Capture the cell that displays the provided text and extract its (X, Y) central coordinate. 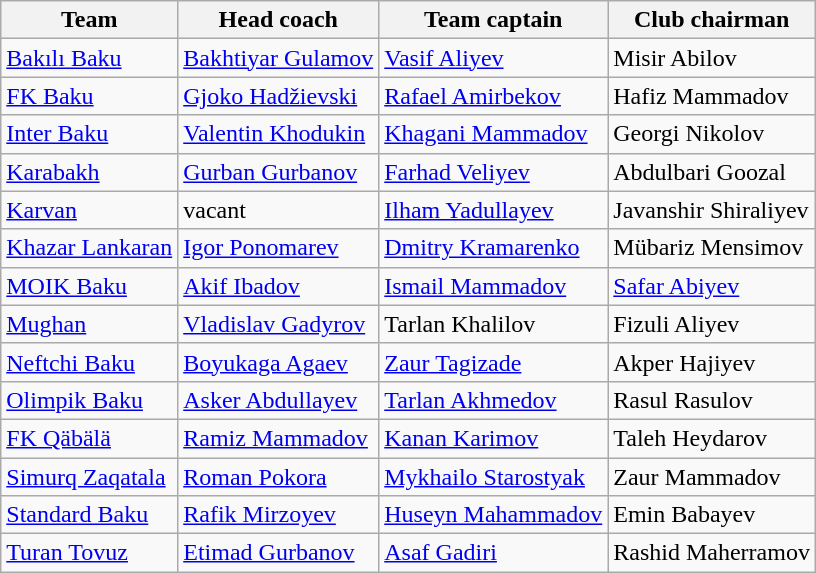
Farhad Veliyev (494, 172)
MOIK Baku (90, 286)
vacant (278, 210)
Mübariz Mensimov (712, 248)
Bakılı Baku (90, 58)
Dmitry Kramarenko (494, 248)
Bakhtiyar Gulamov (278, 58)
Olimpik Baku (90, 400)
Head coach (278, 20)
Tarlan Akhmedov (494, 400)
Rasul Rasulov (712, 400)
Akper Hajiyev (712, 362)
Akif Ibadov (278, 286)
Gjoko Hadžievski (278, 96)
Karvan (90, 210)
Roman Pokora (278, 477)
FK Qäbälä (90, 438)
Rashid Maherramov (712, 553)
Taleh Heydarov (712, 438)
Abdulbari Goozal (712, 172)
Igor Ponomarev (278, 248)
Khagani Mammadov (494, 134)
Club chairman (712, 20)
Khazar Lankaran (90, 248)
Team captain (494, 20)
Standard Baku (90, 515)
Fizuli Aliyev (712, 324)
Zaur Tagizade (494, 362)
Safar Abiyev (712, 286)
Team (90, 20)
Ilham Yadullayev (494, 210)
Neftchi Baku (90, 362)
Inter Baku (90, 134)
Mughan (90, 324)
Hafiz Mammadov (712, 96)
FK Baku (90, 96)
Kanan Karimov (494, 438)
Valentin Khodukin (278, 134)
Javanshir Shiraliyev (712, 210)
Rafael Amirbekov (494, 96)
Ismail Mammadov (494, 286)
Georgi Nikolov (712, 134)
Gurban Gurbanov (278, 172)
Asker Abdullayev (278, 400)
Simurq Zaqatala (90, 477)
Turan Tovuz (90, 553)
Vasif Aliyev (494, 58)
Ramiz Mammadov (278, 438)
Rafik Mirzoyev (278, 515)
Vladislav Gadyrov (278, 324)
Huseyn Mahammadov (494, 515)
Misir Abilov (712, 58)
Etimad Gurbanov (278, 553)
Emin Babayev (712, 515)
Boyukaga Agaev (278, 362)
Mykhailo Starostyak (494, 477)
Karabakh (90, 172)
Zaur Mammadov (712, 477)
Asaf Gadiri (494, 553)
Tarlan Khalilov (494, 324)
